Detect which cell encompasses the target text, then output its [X, Y] center coordinate. 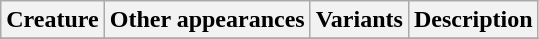
Description [473, 20]
Creature [52, 20]
Other appearances [207, 20]
Variants [359, 20]
